Scan for the cell matching the given text and deliver its [x, y] coordinate at center. 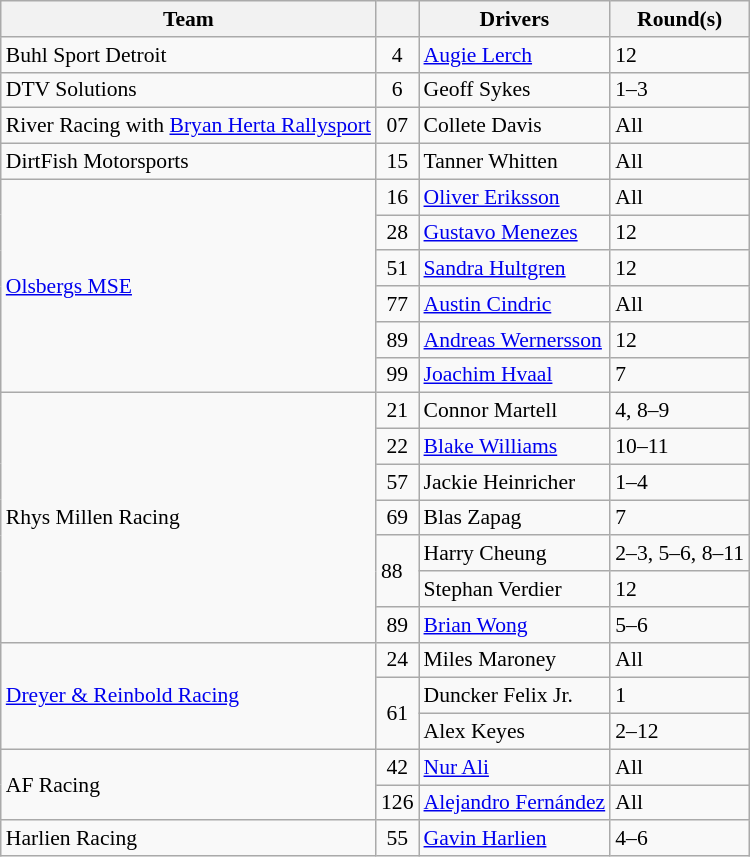
99 [398, 375]
6 [398, 90]
Jackie Heinricher [514, 482]
Miles Maroney [514, 660]
21 [398, 411]
Augie Lerch [514, 55]
28 [398, 233]
24 [398, 660]
AF Racing [188, 784]
Alejandro Fernández [514, 803]
Austin Cindric [514, 304]
10–11 [680, 447]
Buhl Sport Detroit [188, 55]
Harlien Racing [188, 839]
Tanner Whitten [514, 162]
5–6 [680, 625]
16 [398, 197]
Joachim Hvaal [514, 375]
Harry Cheung [514, 554]
Blake Williams [514, 447]
22 [398, 447]
Andreas Wernersson [514, 340]
57 [398, 482]
River Racing with Bryan Herta Rallysport [188, 126]
15 [398, 162]
Rhys Millen Racing [188, 518]
2–12 [680, 732]
Sandra Hultgren [514, 269]
77 [398, 304]
Team [188, 19]
126 [398, 803]
55 [398, 839]
4–6 [680, 839]
51 [398, 269]
Brian Wong [514, 625]
4, 8–9 [680, 411]
Geoff Sykes [514, 90]
42 [398, 767]
61 [398, 714]
1–4 [680, 482]
1 [680, 696]
Collete Davis [514, 126]
1–3 [680, 90]
DTV Solutions [188, 90]
DirtFish Motorsports [188, 162]
Gavin Harlien [514, 839]
07 [398, 126]
Round(s) [680, 19]
Duncker Felix Jr. [514, 696]
88 [398, 572]
69 [398, 518]
Olsbergs MSE [188, 286]
4 [398, 55]
Stephan Verdier [514, 589]
Dreyer & Reinbold Racing [188, 696]
Nur Ali [514, 767]
Oliver Eriksson [514, 197]
Drivers [514, 19]
Blas Zapag [514, 518]
Gustavo Menezes [514, 233]
Alex Keyes [514, 732]
Connor Martell [514, 411]
2–3, 5–6, 8–11 [680, 554]
